Find where the given text appears and provide that cell's center as [x, y] coordinate. 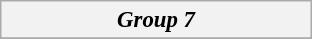
Group 7 [156, 20]
